Return the [x, y] coordinate for the center point of the cell that contains the specified text.  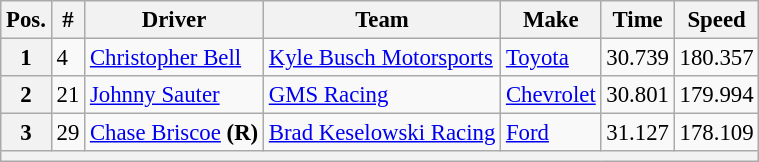
1 [26, 58]
Chevrolet [551, 95]
3 [26, 133]
Make [551, 20]
179.994 [716, 95]
GMS Racing [382, 95]
178.109 [716, 133]
Ford [551, 133]
Kyle Busch Motorsports [382, 58]
Time [638, 20]
180.357 [716, 58]
# [68, 20]
30.801 [638, 95]
4 [68, 58]
Toyota [551, 58]
21 [68, 95]
Brad Keselowski Racing [382, 133]
29 [68, 133]
Team [382, 20]
Johnny Sauter [174, 95]
2 [26, 95]
Driver [174, 20]
Christopher Bell [174, 58]
Pos. [26, 20]
30.739 [638, 58]
31.127 [638, 133]
Speed [716, 20]
Chase Briscoe (R) [174, 133]
